Detect which cell encompasses the target text, then output its [X, Y] center coordinate. 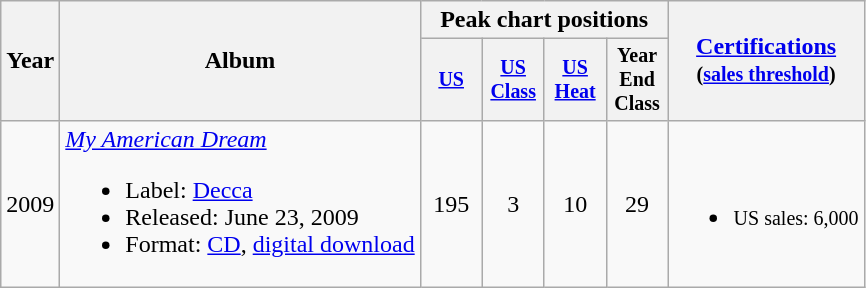
10 [575, 204]
US sales: 6,000 [766, 204]
Year [30, 61]
2009 [30, 204]
195 [451, 204]
My American DreamLabel: DeccaReleased: June 23, 2009Format: CD, digital download [240, 204]
Year EndClass [637, 80]
Album [240, 61]
US [451, 80]
USHeat [575, 80]
29 [637, 204]
3 [513, 204]
Certifications(sales threshold) [766, 61]
Peak chart positions [544, 20]
US Class [513, 80]
